Determine the [X, Y] coordinate at the center of the cell enclosing the given text.  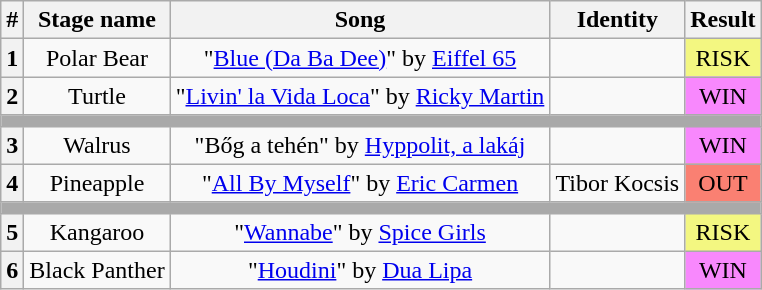
2 [12, 96]
6 [12, 270]
"All By Myself" by Eric Carmen [360, 183]
Song [360, 20]
5 [12, 232]
Black Panther [97, 270]
Stage name [97, 20]
Identity [618, 20]
Result [723, 20]
OUT [723, 183]
Polar Bear [97, 58]
"Livin' la Vida Loca" by Ricky Martin [360, 96]
Turtle [97, 96]
Kangaroo [97, 232]
"Houdini" by Dua Lipa [360, 270]
"Wannabe" by Spice Girls [360, 232]
3 [12, 145]
Walrus [97, 145]
"Blue (Da Ba Dee)" by Eiffel 65 [360, 58]
Pineapple [97, 183]
Tibor Kocsis [618, 183]
1 [12, 58]
4 [12, 183]
# [12, 20]
"Bőg a tehén" by Hyppolit, a lakáj [360, 145]
